For the text-containing cell, return its midpoint in (x, y) coordinate format. 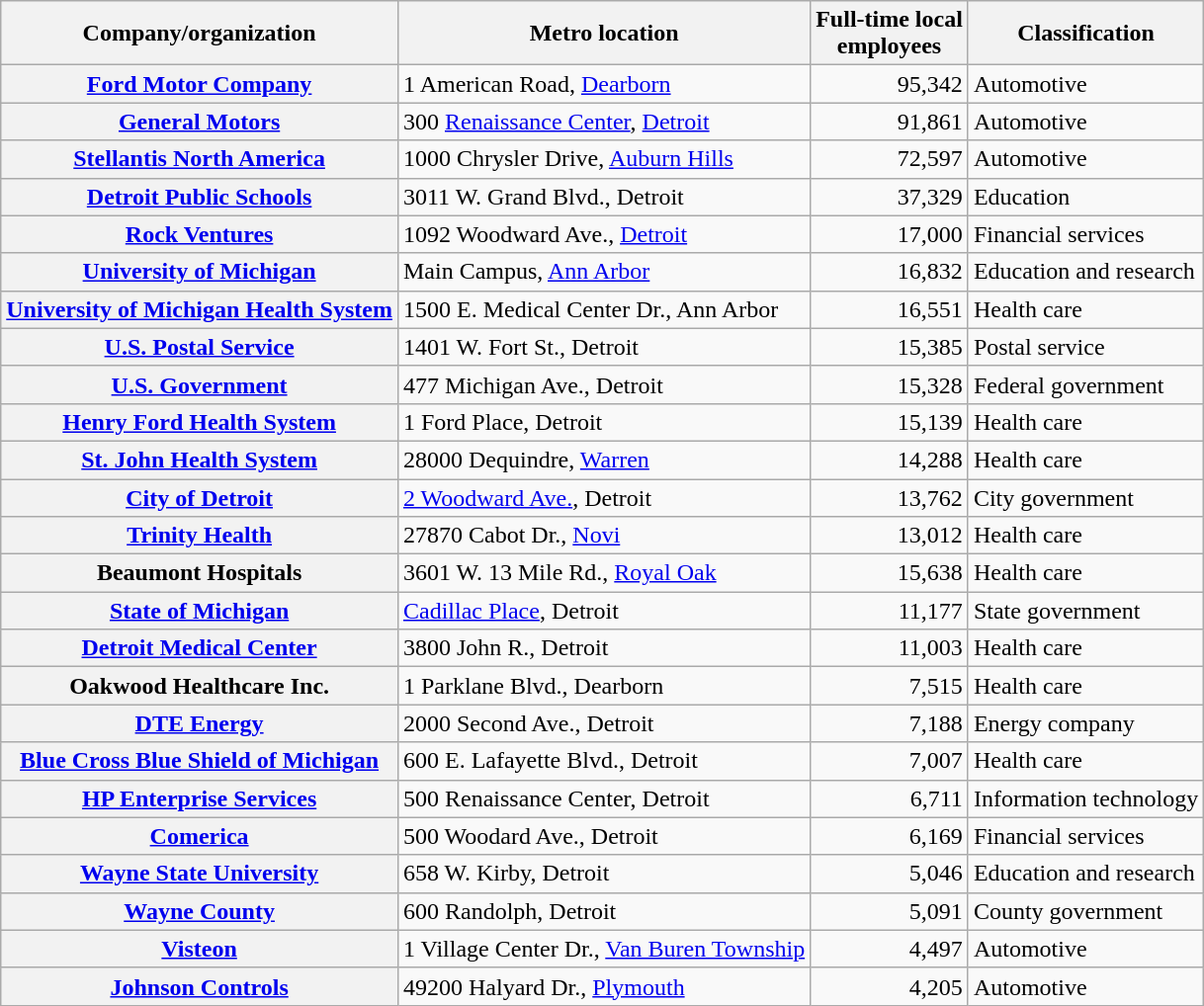
3601 W. 13 Mile Rd., Royal Oak (603, 573)
16,551 (890, 309)
Rock Ventures (200, 234)
1 Village Center Dr., Van Buren Township (603, 949)
13,762 (890, 497)
Wayne County (200, 911)
7,188 (890, 723)
95,342 (890, 84)
Postal service (1085, 347)
Visteon (200, 949)
Information technology (1085, 798)
1 American Road, Dearborn (603, 84)
1092 Woodward Ave., Detroit (603, 234)
General Motors (200, 122)
15,385 (890, 347)
University of Michigan Health System (200, 309)
City of Detroit (200, 497)
DTE Energy (200, 723)
7,007 (890, 761)
Henry Ford Health System (200, 422)
Metro location (603, 34)
U.S. Government (200, 384)
658 W. Kirby, Detroit (603, 874)
72,597 (890, 159)
6,169 (890, 836)
Ford Motor Company (200, 84)
Wayne State University (200, 874)
15,139 (890, 422)
City government (1085, 497)
Detroit Medical Center (200, 648)
1000 Chrysler Drive, Auburn Hills (603, 159)
4,497 (890, 949)
15,638 (890, 573)
17,000 (890, 234)
1401 W. Fort St., Detroit (603, 347)
11,003 (890, 648)
500 Renaissance Center, Detroit (603, 798)
HP Enterprise Services (200, 798)
Education (1085, 197)
Detroit Public Schools (200, 197)
Classification (1085, 34)
477 Michigan Ave., Detroit (603, 384)
27870 Cabot Dr., Novi (603, 536)
13,012 (890, 536)
16,832 (890, 272)
28000 Dequindre, Warren (603, 460)
2000 Second Ave., Detroit (603, 723)
Comerica (200, 836)
Trinity Health (200, 536)
600 E. Lafayette Blvd., Detroit (603, 761)
2 Woodward Ave., Detroit (603, 497)
St. John Health System (200, 460)
1500 E. Medical Center Dr., Ann Arbor (603, 309)
3011 W. Grand Blvd., Detroit (603, 197)
State of Michigan (200, 611)
Beaumont Hospitals (200, 573)
Johnson Controls (200, 986)
Blue Cross Blue Shield of Michigan (200, 761)
7,515 (890, 686)
County government (1085, 911)
4,205 (890, 986)
Company/organization (200, 34)
15,328 (890, 384)
University of Michigan (200, 272)
5,046 (890, 874)
Main Campus, Ann Arbor (603, 272)
Full-time localemployees (890, 34)
1 Ford Place, Detroit (603, 422)
49200 Halyard Dr., Plymouth (603, 986)
91,861 (890, 122)
State government (1085, 611)
3800 John R., Detroit (603, 648)
6,711 (890, 798)
14,288 (890, 460)
11,177 (890, 611)
300 Renaissance Center, Detroit (603, 122)
Stellantis North America (200, 159)
37,329 (890, 197)
Cadillac Place, Detroit (603, 611)
500 Woodard Ave., Detroit (603, 836)
Energy company (1085, 723)
600 Randolph, Detroit (603, 911)
Oakwood Healthcare Inc. (200, 686)
U.S. Postal Service (200, 347)
Federal government (1085, 384)
1 Parklane Blvd., Dearborn (603, 686)
5,091 (890, 911)
